Return the [X, Y] coordinate for the center point of the cell that contains the specified text.  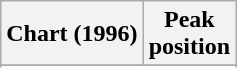
Chart (1996) [72, 34]
Peakposition [189, 34]
